Search for the cell housing the specified text and yield its [x, y] center coordinate. 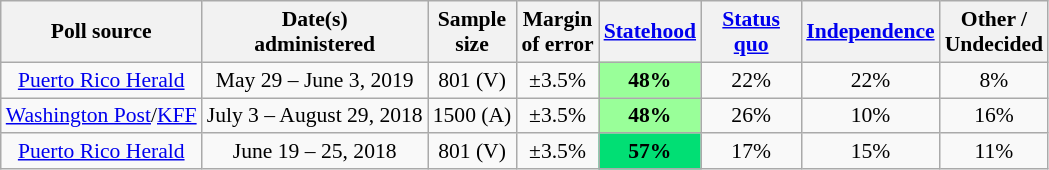
Washington Post/KFF [102, 116]
Marginof error [557, 32]
Independence [870, 32]
10% [870, 116]
Status quo [751, 32]
8% [994, 80]
11% [994, 152]
Statehood [650, 32]
16% [994, 116]
Date(s)administered [315, 32]
Poll source [102, 32]
June 19 – 25, 2018 [315, 152]
July 3 – August 29, 2018 [315, 116]
Other /Undecided [994, 32]
1500 (A) [472, 116]
57% [650, 152]
15% [870, 152]
Samplesize [472, 32]
May 29 – June 3, 2019 [315, 80]
17% [751, 152]
26% [751, 116]
